Return the (X, Y) coordinate for the center point of the cell that contains the specified text.  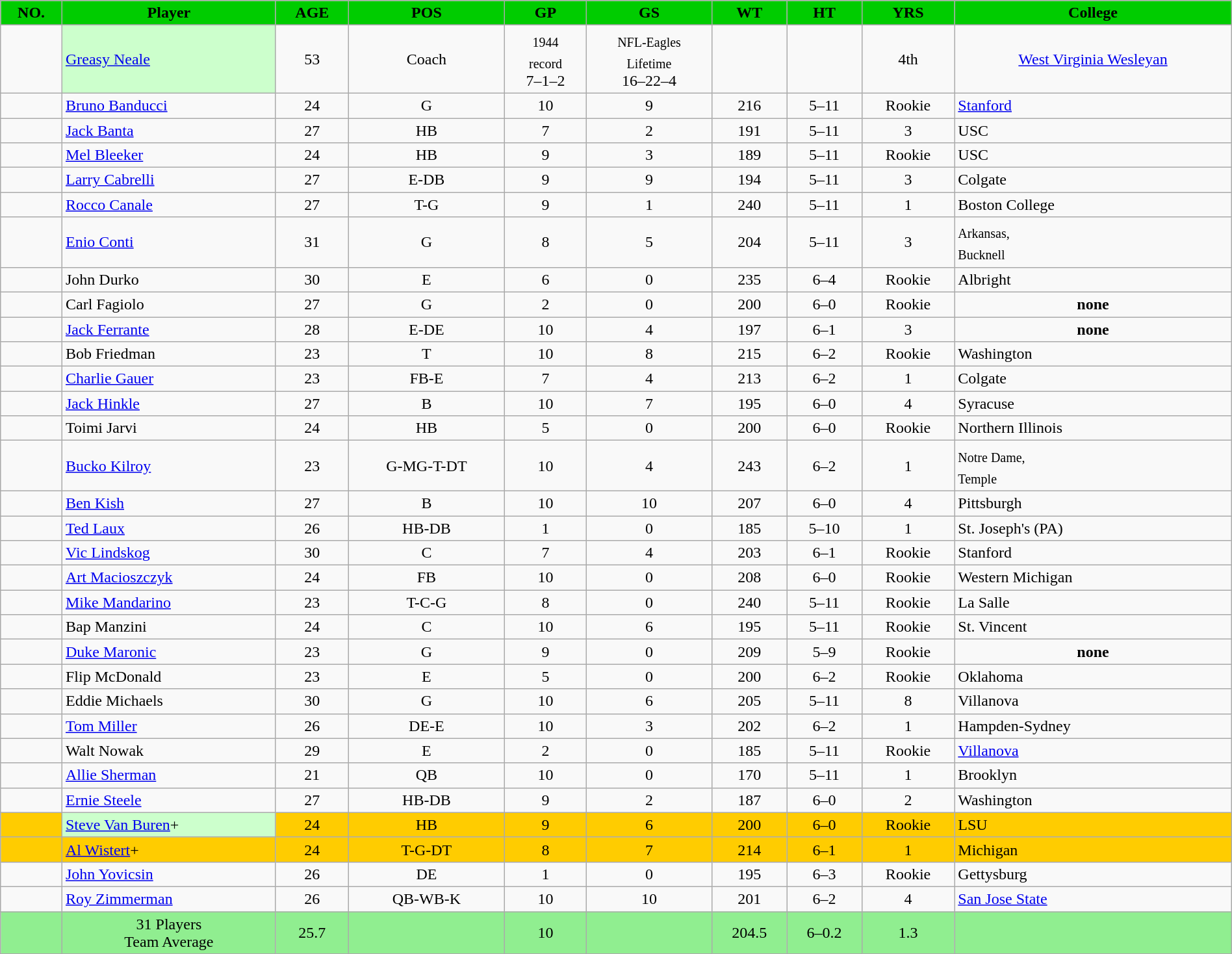
1.3 (908, 932)
214 (749, 849)
Roy Zimmerman (169, 899)
205 (749, 701)
Allie Sherman (169, 775)
Jack Ferrante (169, 329)
Pittsburgh (1093, 503)
DE (426, 874)
207 (749, 503)
NFL-Eagles Lifetime16–22–4 (650, 60)
GS (650, 13)
Oklahoma (1093, 677)
College (1093, 13)
204 (749, 242)
Hampden-Sydney (1093, 726)
HT (824, 13)
T-G (426, 205)
5–9 (824, 652)
208 (749, 578)
203 (749, 553)
Tom Miller (169, 726)
E-DE (426, 329)
216 (749, 105)
1944 record7–1–2 (546, 60)
Jack Banta (169, 131)
POS (426, 13)
197 (749, 329)
235 (749, 279)
201 (749, 899)
G-MG-T-DT (426, 466)
T (426, 354)
Northern Illinois (1093, 428)
Larry Cabrelli (169, 180)
Art Macioszczyk (169, 578)
Syracuse (1093, 404)
Notre Dame,Temple (1093, 466)
St. Joseph's (PA) (1093, 528)
189 (749, 155)
Rocco Canale (169, 205)
Bob Friedman (169, 354)
John Yovicsin (169, 874)
Toimi Jarvi (169, 428)
WT (749, 13)
Flip McDonald (169, 677)
YRS (908, 13)
Duke Maronic (169, 652)
AGE (312, 13)
T-G-DT (426, 849)
QB-WB-K (426, 899)
T-C-G (426, 602)
243 (749, 466)
Ben Kish (169, 503)
Boston College (1093, 205)
Walt Nowak (169, 751)
Steve Van Buren+ (169, 825)
6–0.2 (824, 932)
Arkansas,Bucknell (1093, 242)
Mel Bleeker (169, 155)
FB (426, 578)
LSU (1093, 825)
31 Players Team Average (169, 932)
4th (908, 60)
5–10 (824, 528)
191 (749, 131)
E-DB (426, 180)
194 (749, 180)
209 (749, 652)
25.7 (312, 932)
Charlie Gauer (169, 379)
213 (749, 379)
DE-E (426, 726)
Ted Laux (169, 528)
215 (749, 354)
Western Michigan (1093, 578)
Player (169, 13)
Enio Conti (169, 242)
170 (749, 775)
Michigan (1093, 849)
Ernie Steele (169, 800)
Carl Fagiolo (169, 304)
Bap Manzini (169, 627)
21 (312, 775)
John Durko (169, 279)
29 (312, 751)
6–3 (824, 874)
St. Vincent (1093, 627)
NO. (31, 13)
Greasy Neale (169, 60)
QB (426, 775)
San Jose State (1093, 899)
187 (749, 800)
West Virginia Wesleyan (1093, 60)
28 (312, 329)
Bucko Kilroy (169, 466)
202 (749, 726)
FB-E (426, 379)
Eddie Michaels (169, 701)
Jack Hinkle (169, 404)
31 (312, 242)
Al Wistert+ (169, 849)
Vic Lindskog (169, 553)
204.5 (749, 932)
Albright (1093, 279)
GP (546, 13)
Gettysburg (1093, 874)
Coach (426, 60)
6–4 (824, 279)
Brooklyn (1093, 775)
53 (312, 60)
Mike Mandarino (169, 602)
Bruno Banducci (169, 105)
La Salle (1093, 602)
